Pinpoint the cell where the given text exists, returning its (X, Y) midpoint coordinate. 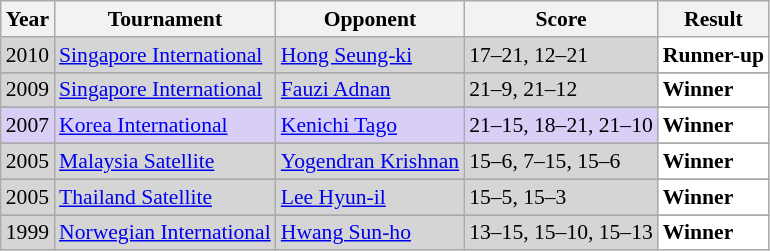
13–15, 15–10, 15–13 (561, 233)
Korea International (165, 126)
Opponent (370, 19)
Kenichi Tago (370, 126)
Thailand Satellite (165, 197)
Result (714, 19)
Year (28, 19)
Malaysia Satellite (165, 162)
2007 (28, 126)
Tournament (165, 19)
Norwegian International (165, 233)
2010 (28, 55)
Score (561, 19)
Hwang Sun-ho (370, 233)
Fauzi Adnan (370, 90)
15–5, 15–3 (561, 197)
Yogendran Krishnan (370, 162)
15–6, 7–15, 15–6 (561, 162)
17–21, 12–21 (561, 55)
21–9, 21–12 (561, 90)
Hong Seung-ki (370, 55)
1999 (28, 233)
21–15, 18–21, 21–10 (561, 126)
2009 (28, 90)
Runner-up (714, 55)
Lee Hyun-il (370, 197)
